Output the [x, y] coordinate of the center of the cell containing the given text.  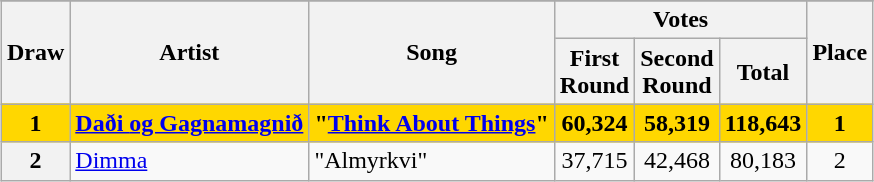
37,715 [594, 161]
Daði og Gagnamagnið [190, 123]
SecondRound [677, 72]
118,643 [763, 123]
Dimma [190, 161]
80,183 [763, 161]
FirstRound [594, 72]
"Almyrkvi" [432, 161]
Artist [190, 52]
Votes [680, 20]
58,319 [677, 123]
Total [763, 72]
Song [432, 52]
60,324 [594, 123]
"Think About Things" [432, 123]
Draw [35, 52]
42,468 [677, 161]
Place [840, 52]
